Return the (x, y) coordinate for the center point of the cell that contains the specified text.  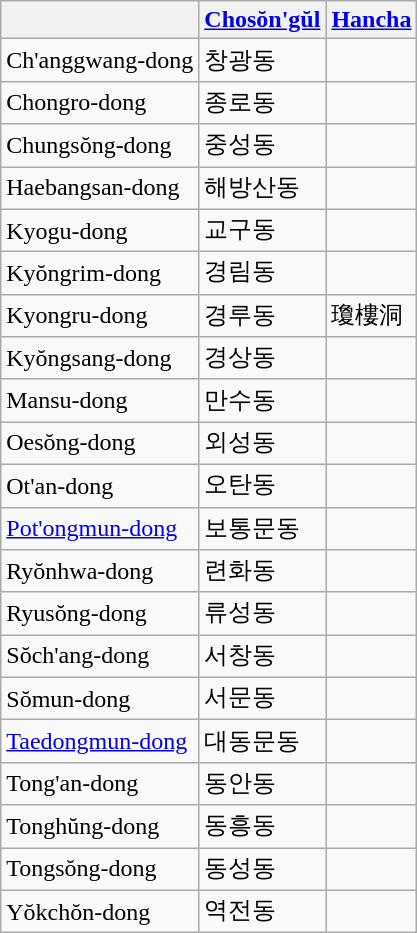
서창동 (262, 656)
경상동 (262, 358)
Kyogu-dong (100, 230)
중성동 (262, 146)
Pot'ongmun-dong (100, 528)
외성동 (262, 444)
Chosŏn'gŭl (262, 20)
종로동 (262, 102)
오탄동 (262, 486)
Kyongru-dong (100, 316)
해방산동 (262, 188)
동흥동 (262, 826)
瓊樓洞 (372, 316)
Ryusŏng-dong (100, 614)
동성동 (262, 870)
서문동 (262, 698)
Kyŏngrim-dong (100, 274)
Ryŏnhwa-dong (100, 572)
역전동 (262, 912)
경림동 (262, 274)
Oesŏng-dong (100, 444)
Mansu-dong (100, 400)
Ch'anggwang-dong (100, 60)
보통문동 (262, 528)
Hancha (372, 20)
Tongsŏng-dong (100, 870)
경루동 (262, 316)
련화동 (262, 572)
Haebangsan-dong (100, 188)
Chongro-dong (100, 102)
Chungsŏng-dong (100, 146)
Tong'an-dong (100, 784)
Ot'an-dong (100, 486)
창광동 (262, 60)
Sŏmun-dong (100, 698)
동안동 (262, 784)
만수동 (262, 400)
Kyŏngsang-dong (100, 358)
교구동 (262, 230)
류성동 (262, 614)
Taedongmun-dong (100, 742)
Tonghŭng-dong (100, 826)
Yŏkchŏn-dong (100, 912)
Sŏch'ang-dong (100, 656)
대동문동 (262, 742)
